For the text-containing cell, return its midpoint in (X, Y) coordinate format. 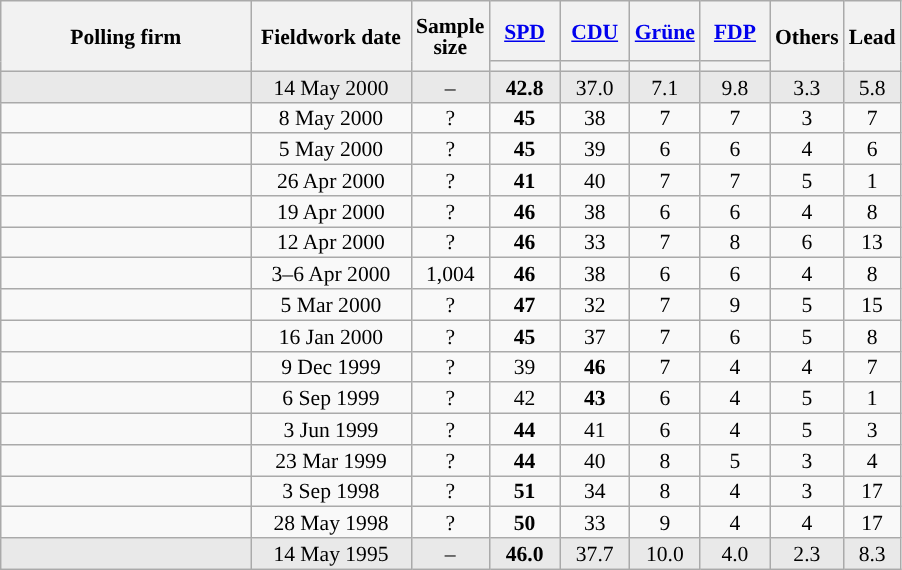
4.0 (735, 554)
28 May 1998 (331, 522)
Samplesize (450, 36)
5 May 2000 (331, 150)
2.3 (807, 554)
14 May 2000 (331, 86)
42 (524, 398)
6 Sep 1999 (331, 398)
14 May 1995 (331, 554)
13 (872, 242)
15 (872, 304)
3 Jun 1999 (331, 430)
8 May 2000 (331, 118)
5.8 (872, 86)
3–6 Apr 2000 (331, 274)
12 Apr 2000 (331, 242)
3 Sep 1998 (331, 492)
10.0 (665, 554)
43 (595, 398)
37 (595, 336)
3.3 (807, 86)
SPD (524, 31)
Fieldwork date (331, 36)
51 (524, 492)
CDU (595, 31)
Polling firm (126, 36)
9.8 (735, 86)
9 Dec 1999 (331, 366)
23 Mar 1999 (331, 460)
Lead (872, 36)
37.0 (595, 86)
5 Mar 2000 (331, 304)
32 (595, 304)
16 Jan 2000 (331, 336)
1,004 (450, 274)
Grüne (665, 31)
19 Apr 2000 (331, 212)
7.1 (665, 86)
37.7 (595, 554)
47 (524, 304)
8.3 (872, 554)
FDP (735, 31)
46.0 (524, 554)
42.8 (524, 86)
26 Apr 2000 (331, 180)
50 (524, 522)
34 (595, 492)
Others (807, 36)
